Return the [x, y] coordinate for the center point of the cell that contains the specified text.  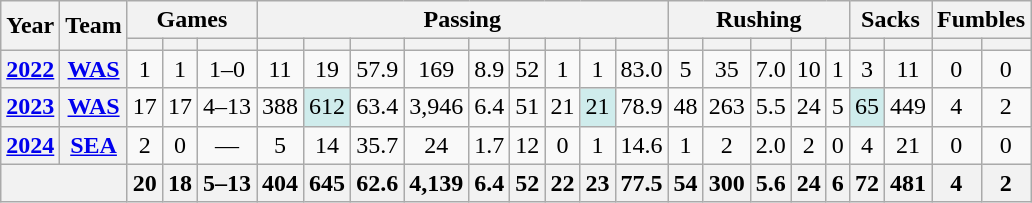
22 [562, 183]
5–13 [226, 183]
35 [726, 69]
612 [328, 107]
20 [144, 183]
5.5 [770, 107]
Year [30, 26]
19 [328, 69]
18 [180, 183]
— [226, 145]
4,139 [436, 183]
12 [528, 145]
72 [866, 183]
57.9 [378, 69]
2.0 [770, 145]
62.6 [378, 183]
63.4 [378, 107]
78.9 [642, 107]
83.0 [642, 69]
169 [436, 69]
10 [808, 69]
2022 [30, 69]
404 [280, 183]
449 [908, 107]
6 [838, 183]
388 [280, 107]
3,946 [436, 107]
Rushing [758, 20]
4–13 [226, 107]
1–0 [226, 69]
Team [94, 26]
Passing [463, 20]
645 [328, 183]
SEA [94, 145]
300 [726, 183]
2023 [30, 107]
Games [192, 20]
14.6 [642, 145]
263 [726, 107]
1.7 [490, 145]
2024 [30, 145]
481 [908, 183]
35.7 [378, 145]
8.9 [490, 69]
14 [328, 145]
7.0 [770, 69]
5.6 [770, 183]
77.5 [642, 183]
3 [866, 69]
51 [528, 107]
23 [598, 183]
Sacks [890, 20]
48 [686, 107]
65 [866, 107]
54 [686, 183]
Fumbles [982, 20]
